For the text-containing cell, return its midpoint in (X, Y) coordinate format. 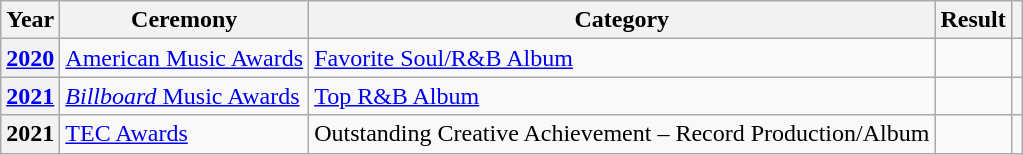
Ceremony (184, 20)
American Music Awards (184, 58)
Category (622, 20)
2020 (30, 58)
Favorite Soul/R&B Album (622, 58)
TEC Awards (184, 134)
Billboard Music Awards (184, 96)
Outstanding Creative Achievement – Record Production/Album (622, 134)
Year (30, 20)
Top R&B Album (622, 96)
Result (973, 20)
